Return [x, y] of the center of cell containing provided text 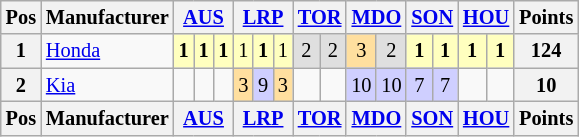
124 [546, 51]
9 [263, 85]
Kia [108, 85]
Honda [108, 51]
